Return [X, Y] of the center of cell containing provided text 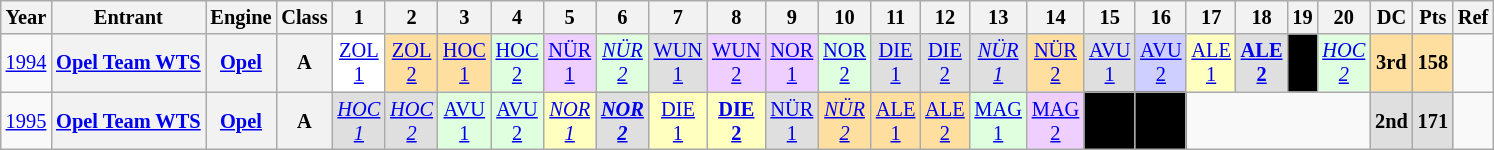
6 [622, 17]
3 [464, 17]
WUN1 [678, 63]
Ref [1473, 17]
17 [1210, 17]
4 [518, 17]
158 [1433, 63]
MAG1 [998, 121]
Year [26, 17]
10 [844, 17]
1 [360, 17]
7 [678, 17]
Class [304, 17]
8 [736, 17]
11 [896, 17]
3rd [1392, 63]
9 [792, 17]
19 [1302, 17]
20 [1344, 17]
12 [944, 17]
1994 [26, 63]
Engine [242, 17]
WUN2 [736, 63]
Pts [1433, 17]
ZOL1 [360, 63]
MAG2 [1056, 121]
2 [412, 17]
14 [1056, 17]
16 [1160, 17]
Entrant [128, 17]
1995 [26, 121]
18 [1262, 17]
5 [570, 17]
ZOL2 [412, 63]
15 [1110, 17]
DC [1392, 17]
13 [998, 17]
171 [1433, 121]
2nd [1392, 121]
